Return [x, y] of the center of cell containing provided text 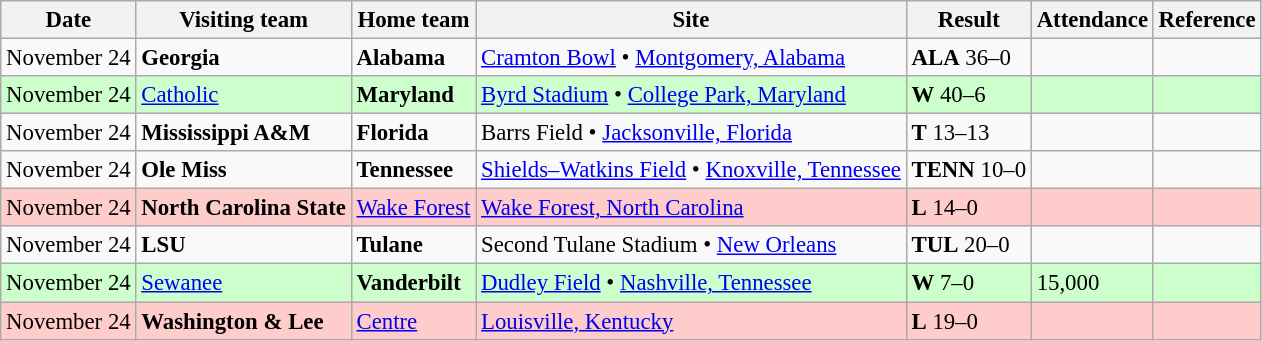
L 14–0 [968, 208]
Date [68, 20]
Wake Forest [414, 208]
North Carolina State [244, 208]
TENN 10–0 [968, 170]
Wake Forest, North Carolina [691, 208]
Barrs Field • Jacksonville, Florida [691, 133]
Result [968, 20]
Byrd Stadium • College Park, Maryland [691, 95]
Sewanee [244, 283]
Shields–Watkins Field • Knoxville, Tennessee [691, 170]
ALA 36–0 [968, 58]
Tennessee [414, 170]
Second Tulane Stadium • New Orleans [691, 245]
Louisville, Kentucky [691, 321]
W 40–6 [968, 95]
Site [691, 20]
Florida [414, 133]
Cramton Bowl • Montgomery, Alabama [691, 58]
Home team [414, 20]
Mississippi A&M [244, 133]
Visiting team [244, 20]
Georgia [244, 58]
Dudley Field • Nashville, Tennessee [691, 283]
15,000 [1092, 283]
W 7–0 [968, 283]
Tulane [414, 245]
Attendance [1092, 20]
Alabama [414, 58]
Vanderbilt [414, 283]
Catholic [244, 95]
Maryland [414, 95]
TUL 20–0 [968, 245]
LSU [244, 245]
L 19–0 [968, 321]
Reference [1207, 20]
Washington & Lee [244, 321]
Centre [414, 321]
Ole Miss [244, 170]
T 13–13 [968, 133]
